Extract the (x, y) coordinate from the center of the cell holding the provided text.  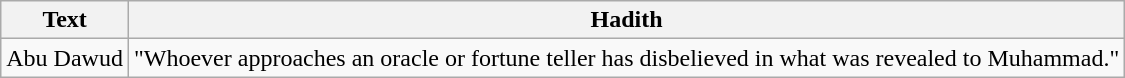
Hadith (626, 20)
"Whoever approaches an oracle or fortune teller has disbelieved in what was revealed to Muhammad." (626, 58)
Abu Dawud (65, 58)
Text (65, 20)
